Output the (x, y) coordinate of the center of the cell containing the given text.  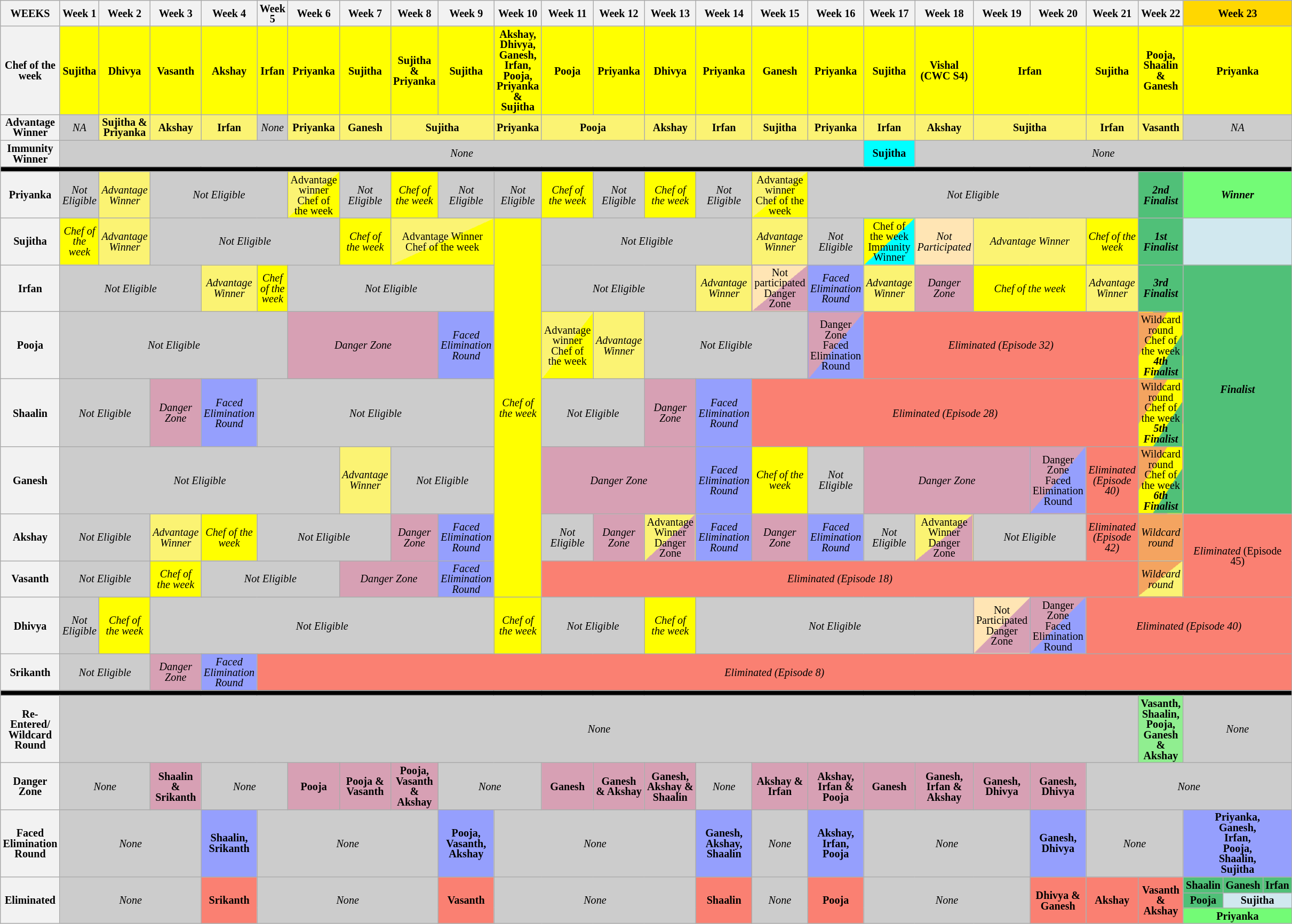
Week 6 (314, 14)
Not Participated (944, 242)
Akshay, Dhivya, Ganesh, Irfan, Pooja, Priyanka & Sujitha (517, 71)
Week 9 (466, 14)
3rd Finalist (1161, 288)
Week 2 (125, 14)
Ganesh & Akshay (619, 786)
Week 12 (619, 14)
Vasanth & Akshay (1161, 900)
Week 1 (79, 14)
Ganesh, Akshay & Shaalin (670, 786)
Eliminated (Episode 42) (1112, 537)
Week 4 (229, 14)
Vishal (CWC S4) (944, 71)
Winner (1238, 195)
Week 14 (724, 14)
Akshay, Irfan, Pooja (835, 843)
Pooja, Shaalin & Ganesh (1161, 71)
Pooja & Vasanth (365, 786)
Vasanth, Shaalin, Pooja, Ganesh & Akshay (1161, 729)
Week 18 (944, 14)
1st Finalist (1161, 242)
Week 3 (176, 14)
Finalist (1238, 389)
Pooja, Vasanth & Akshay (414, 786)
Not participatedDanger Zone (780, 288)
Eliminated (Episode 28) (945, 413)
Week 10 (517, 14)
Week 15 (780, 14)
Week 11 (568, 14)
Immunity Winner (30, 154)
Eliminated (Episode 8) (775, 672)
2nd Finalist (1161, 195)
Wildcard roundChef of the week5th Finalist (1161, 413)
Week 17 (889, 14)
Advantage WinnerChef of the week (442, 242)
Priyanka, Ganesh, Irfan, Pooja, Shaalin, Sujitha (1238, 843)
Week 16 (835, 14)
Eliminated (30, 900)
Ganesh, Akshay, Shaalin (724, 843)
Pooja, Vasanth, Akshay (466, 843)
Week 22 (1161, 14)
Re-Entered/ Wildcard Round (30, 729)
Eliminated (Episode 32) (1001, 346)
Week 19 (1002, 14)
Ganesh, Irfan & Akshay (944, 786)
Eliminated (Episode 45) (1238, 556)
Week 8 (414, 14)
Week 21 (1112, 14)
Week 20 (1058, 14)
Akshay & Irfan (780, 786)
Dhivya & Ganesh (1058, 900)
Shaalin, Srikanth (229, 843)
Week 13 (670, 14)
Week 7 (365, 14)
Week 5 (273, 14)
Wildcard roundChef of the week4th Finalist (1161, 346)
Week 23 (1238, 14)
Eliminated (Episode 18) (840, 579)
Not ParticipatedDanger Zone (1002, 626)
Akshay, Irfan & Pooja (835, 786)
Chef of the weekImmunity Winner (889, 242)
Shaalin & Srikanth (176, 786)
Wildcard roundChef of the week6th Finalist (1161, 481)
WEEKS (30, 14)
